Locate the cell with the specified text and output its [x, y] center coordinate. 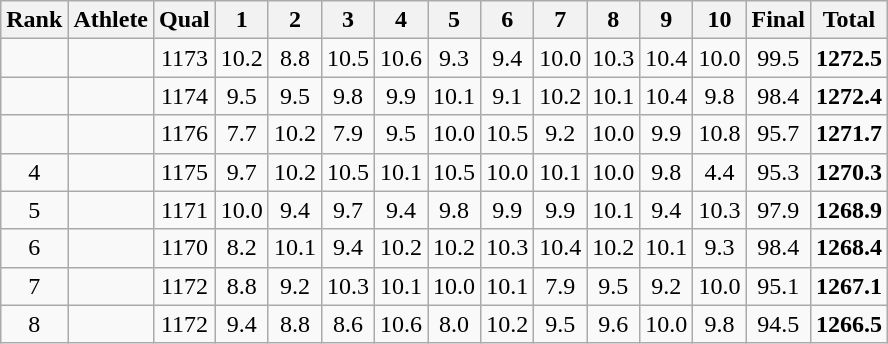
8.0 [454, 324]
9.1 [508, 96]
7.7 [242, 134]
9 [666, 20]
94.5 [778, 324]
9.6 [614, 324]
95.1 [778, 286]
95.7 [778, 134]
1270.3 [848, 172]
8.2 [242, 248]
10 [720, 20]
99.5 [778, 58]
8.6 [348, 324]
Rank [34, 20]
Athlete [111, 20]
1171 [185, 210]
1272.4 [848, 96]
1268.4 [848, 248]
Total [848, 20]
3 [348, 20]
1271.7 [848, 134]
1266.5 [848, 324]
4.4 [720, 172]
Qual [185, 20]
1272.5 [848, 58]
1175 [185, 172]
97.9 [778, 210]
1268.9 [848, 210]
1173 [185, 58]
1 [242, 20]
10.8 [720, 134]
95.3 [778, 172]
1267.1 [848, 286]
Final [778, 20]
1176 [185, 134]
1170 [185, 248]
2 [294, 20]
1174 [185, 96]
